Pinpoint the cell where the given text exists, returning its [X, Y] midpoint coordinate. 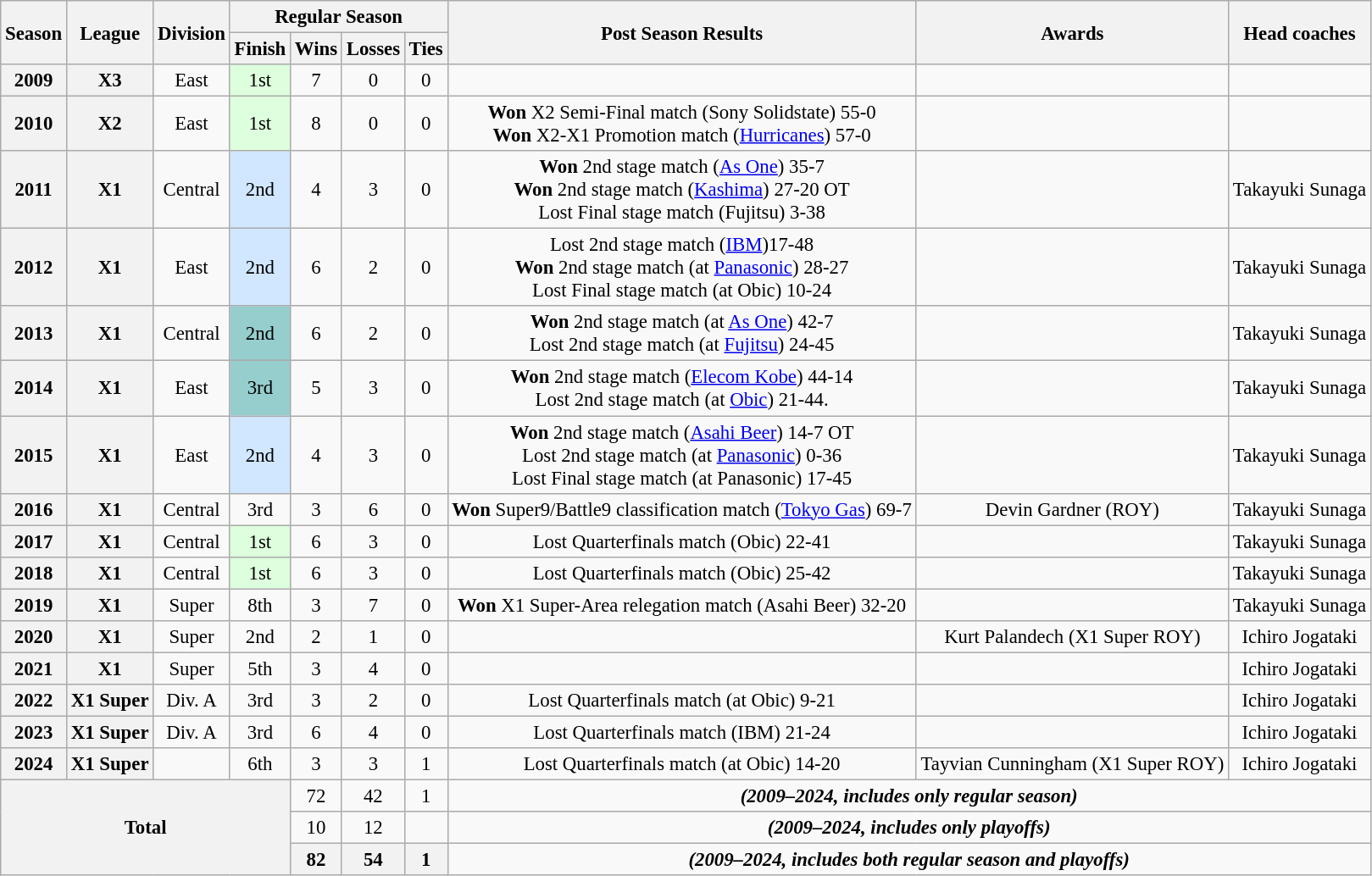
2016 [34, 509]
Lost Quarterfinals match (Obic) 25-42 [681, 573]
(2009–2024, includes only playoffs) [908, 828]
5th [259, 668]
10 [317, 828]
Devin Gardner (ROY) [1072, 509]
Lost Quarterfinals match (at Obic) 9-21 [681, 701]
72 [317, 796]
2024 [34, 764]
8 [317, 124]
2014 [34, 388]
Wins [317, 49]
Won 2nd stage match (Elecom Kobe) 44-14Lost 2nd stage match (at Obic) 21-44. [681, 388]
Tayvian Cunningham (X1 Super ROY) [1072, 764]
Total [146, 829]
Division [192, 32]
2009 [34, 80]
2018 [34, 573]
6th [259, 764]
Regular Season [339, 17]
Won 2nd stage match (Asahi Beer) 14-7 OTLost 2nd stage match (at Panasonic) 0-36Lost Final stage match (at Panasonic) 17-45 [681, 455]
54 [373, 860]
X3 [109, 80]
8th [259, 605]
2020 [34, 637]
Lost Quarterfinals match (IBM) 21-24 [681, 732]
12 [373, 828]
Awards [1072, 32]
2021 [34, 668]
Won X1 Super-Area relegation match (Asahi Beer) 32-20 [681, 605]
2022 [34, 701]
82 [317, 860]
League [109, 32]
2017 [34, 541]
42 [373, 796]
2010 [34, 124]
2015 [34, 455]
Won X2 Semi-Final match (Sony Solidstate) 55-0Won X2-X1 Promotion match (Hurricanes) 57-0 [681, 124]
Post Season Results [681, 32]
X2 [109, 124]
Kurt Palandech (X1 Super ROY) [1072, 637]
(2009–2024, includes only regular season) [908, 796]
Lost 2nd stage match (IBM)17-48Won 2nd stage match (at Panasonic) 28-27Lost Final stage match (at Obic) 10-24 [681, 268]
Won 2nd stage match (at As One) 42-7Lost 2nd stage match (at Fujitsu) 24-45 [681, 334]
Losses [373, 49]
2012 [34, 268]
Finish [259, 49]
Lost Quarterfinals match (Obic) 22-41 [681, 541]
Season [34, 32]
2011 [34, 190]
(2009–2024, includes both regular season and playoffs) [908, 860]
Won 2nd stage match (As One) 35-7Won 2nd stage match (Kashima) 27-20 OTLost Final stage match (Fujitsu) 3-38 [681, 190]
5 [317, 388]
2023 [34, 732]
Won Super9/Battle9 classification match (Tokyo Gas) 69-7 [681, 509]
2013 [34, 334]
Lost Quarterfinals match (at Obic) 14-20 [681, 764]
Ties [425, 49]
2019 [34, 605]
Head coaches [1300, 32]
